Provide the [X, Y] coordinate of the cell's center where the given text is located.  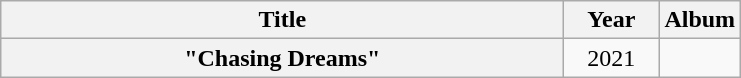
Title [282, 20]
2021 [612, 58]
"Chasing Dreams" [282, 58]
Year [612, 20]
Album [700, 20]
